Pinpoint the cell where the given text exists, returning its [x, y] midpoint coordinate. 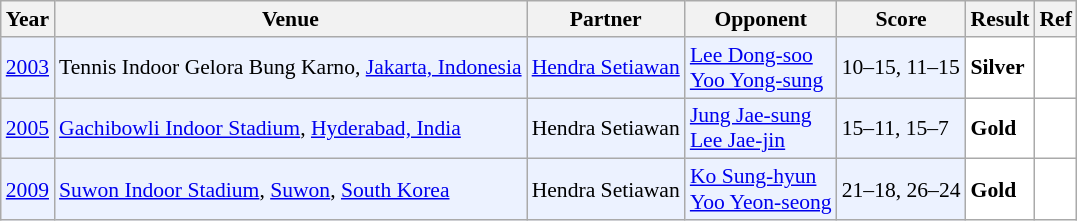
21–18, 26–24 [902, 190]
2005 [28, 128]
Lee Dong-soo Yoo Yong-sung [761, 68]
Ko Sung-hyun Yoo Yeon-seong [761, 190]
Tennis Indoor Gelora Bung Karno, Jakarta, Indonesia [290, 68]
Ref [1055, 19]
2003 [28, 68]
2009 [28, 190]
Result [1000, 19]
10–15, 11–15 [902, 68]
15–11, 15–7 [902, 128]
Venue [290, 19]
Jung Jae-sung Lee Jae-jin [761, 128]
Opponent [761, 19]
Silver [1000, 68]
Partner [606, 19]
Year [28, 19]
Suwon Indoor Stadium, Suwon, South Korea [290, 190]
Score [902, 19]
Gachibowli Indoor Stadium, Hyderabad, India [290, 128]
